Find where the given text appears and provide that cell's center as (X, Y) coordinate. 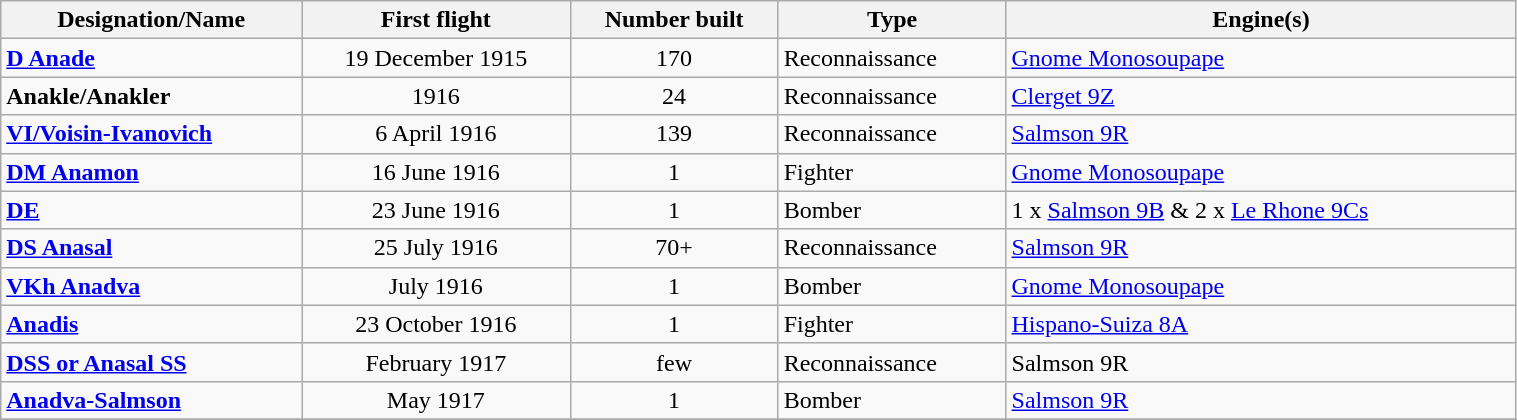
1 x Salmson 9B & 2 x Le Rhone 9Cs (1261, 210)
Clerget 9Z (1261, 96)
DS Anasal (152, 248)
DE (152, 210)
DSS or Anasal SS (152, 362)
16 June 1916 (436, 172)
DM Anamon (152, 172)
19 December 1915 (436, 58)
23 October 1916 (436, 324)
6 April 1916 (436, 134)
139 (674, 134)
VI/Voisin-Ivanovich (152, 134)
Designation/Name (152, 20)
Type (892, 20)
February 1917 (436, 362)
First flight (436, 20)
1916 (436, 96)
170 (674, 58)
Anadis (152, 324)
24 (674, 96)
D Anade (152, 58)
VKh Anadva (152, 286)
Number built (674, 20)
May 1917 (436, 400)
Anakle/Anakler (152, 96)
25 July 1916 (436, 248)
23 June 1916 (436, 210)
Hispano-Suiza 8A (1261, 324)
July 1916 (436, 286)
few (674, 362)
Engine(s) (1261, 20)
70+ (674, 248)
Anadva-Salmson (152, 400)
